Output the (X, Y) coordinate of the center of the cell containing the given text.  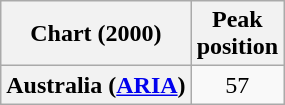
Chart (2000) (96, 34)
Peak position (237, 34)
57 (237, 85)
Australia (ARIA) (96, 85)
